Return (x, y) of the center of cell containing provided text 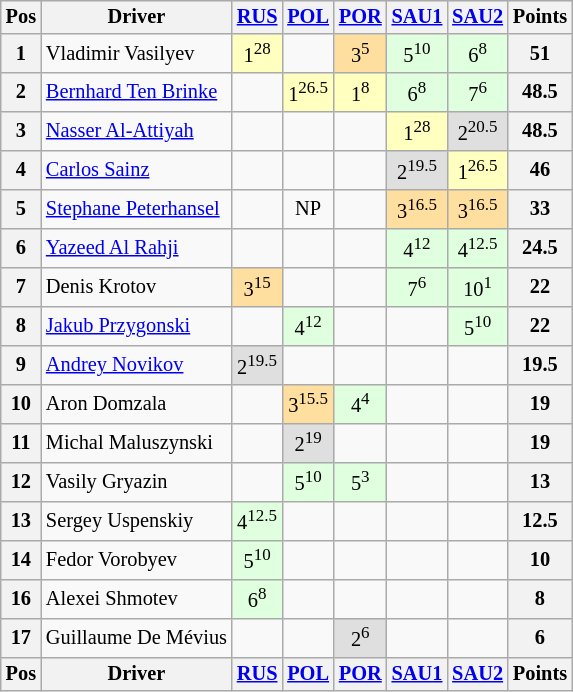
NP (308, 210)
Yazeed Al Rahji (136, 248)
Jakub Przygonski (136, 326)
11 (21, 442)
4 (21, 170)
315.5 (308, 404)
Nasser Al-Attiyah (136, 132)
9 (21, 364)
12.5 (540, 520)
5 (21, 210)
12 (21, 482)
Vladimir Vasilyev (136, 54)
101 (478, 288)
Guillaume De Mévius (136, 638)
219 (308, 442)
Carlos Sainz (136, 170)
26 (360, 638)
3 (21, 132)
16 (21, 598)
2 (21, 92)
14 (21, 560)
33 (540, 210)
44 (360, 404)
220.5 (478, 132)
Aron Domzala (136, 404)
1 (21, 54)
Denis Krotov (136, 288)
18 (360, 92)
24.5 (540, 248)
51 (540, 54)
19.5 (540, 364)
315 (257, 288)
46 (540, 170)
Michal Maluszynski (136, 442)
Stephane Peterhansel (136, 210)
35 (360, 54)
Alexei Shmotev (136, 598)
Vasily Gryazin (136, 482)
53 (360, 482)
17 (21, 638)
Sergey Uspenskiy (136, 520)
Fedor Vorobyev (136, 560)
Andrey Novikov (136, 364)
Bernhard Ten Brinke (136, 92)
7 (21, 288)
